Locate the cell with the specified text and output its (x, y) center coordinate. 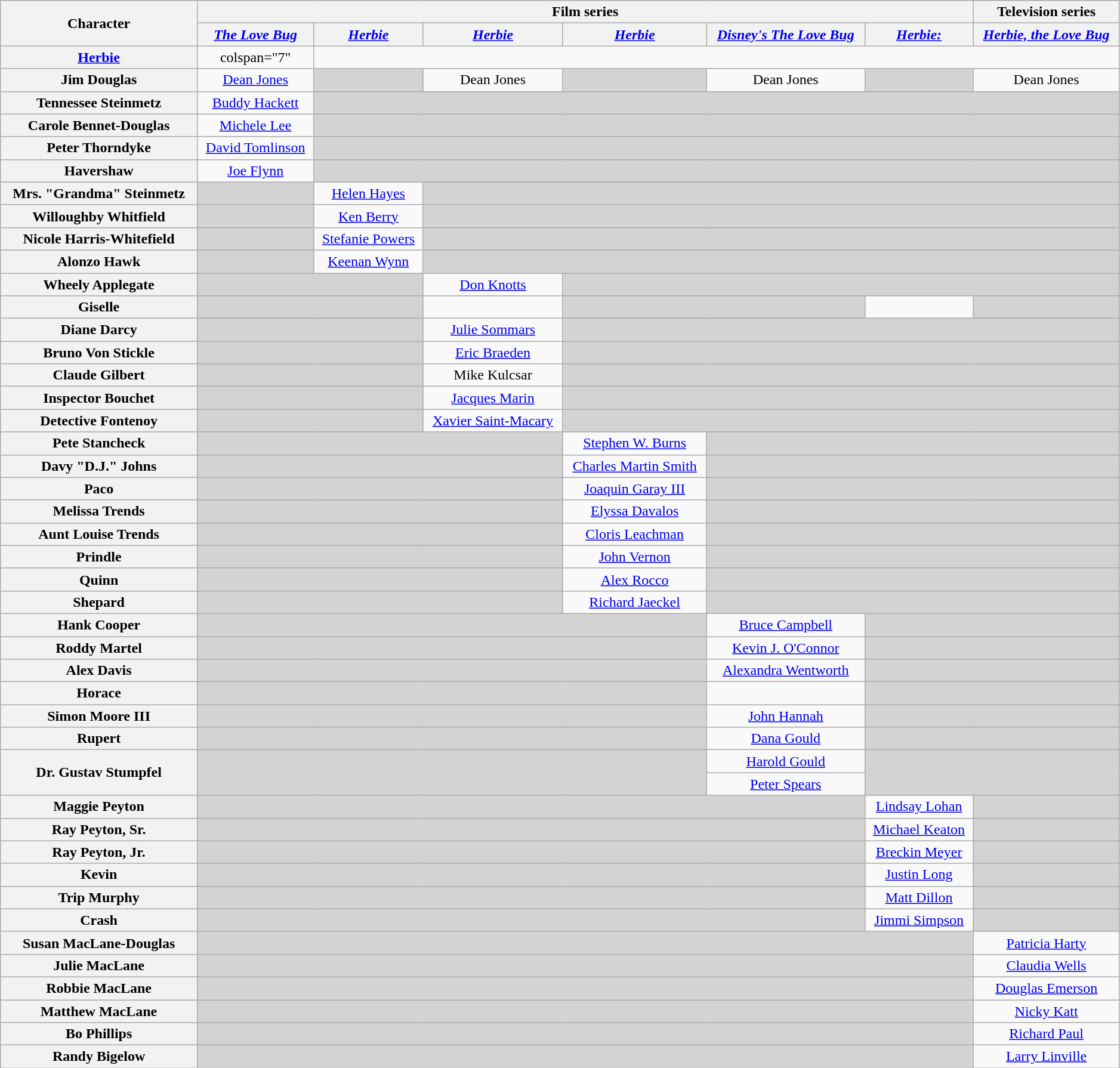
Peter Thorndyke (99, 148)
Alex Davis (99, 671)
Melissa Trends (99, 511)
Claude Gilbert (99, 375)
Julie MacLane (99, 965)
Peter Spears (785, 784)
Jim Douglas (99, 80)
Nicole Harris-Whitefield (99, 239)
Patricia Harty (1047, 943)
Stephen W. Burns (635, 443)
Claudia Wells (1047, 965)
Richard Jaeckel (635, 602)
Michele Lee (255, 125)
Willoughby Whitfield (99, 216)
Ray Peyton, Sr. (99, 829)
Carole Bennet-Douglas (99, 125)
Kevin J. O'Connor (785, 647)
Detective Fontenoy (99, 421)
Disney's The Love Bug (785, 35)
Douglas Emerson (1047, 988)
Joe Flynn (255, 171)
Hank Cooper (99, 625)
Randy Bigelow (99, 1057)
Television series (1047, 12)
Larry Linville (1047, 1057)
Diane Darcy (99, 330)
Mike Kulcsar (493, 375)
Richard Paul (1047, 1034)
Don Knotts (493, 285)
Roddy Martel (99, 647)
Giselle (99, 307)
Harold Gould (785, 761)
Herbie, the Love Bug (1047, 35)
Joaquin Garay III (635, 489)
Susan MacLane-Douglas (99, 943)
Julie Sommars (493, 330)
David Tomlinson (255, 148)
Maggie Peyton (99, 807)
Helen Hayes (369, 193)
Simon Moore III (99, 716)
Stefanie Powers (369, 239)
Matt Dillon (919, 897)
Kevin (99, 875)
Michael Keaton (919, 829)
Jacques Marin (493, 398)
Paco (99, 489)
Alonzo Hawk (99, 261)
John Vernon (635, 557)
Davy "D.J." Johns (99, 466)
Bo Phillips (99, 1034)
Lindsay Lohan (919, 807)
The Love Bug (255, 35)
Matthew MacLane (99, 1011)
Jimmi Simpson (919, 920)
Horace (99, 693)
Character (99, 23)
Mrs. "Grandma" Steinmetz (99, 193)
Justin Long (919, 875)
Prindle (99, 557)
Havershaw (99, 171)
Nicky Katt (1047, 1011)
Herbie: (919, 35)
Xavier Saint-Macary (493, 421)
Alex Rocco (635, 579)
Quinn (99, 579)
Bruce Campbell (785, 625)
Bruno Von Stickle (99, 353)
Wheely Applegate (99, 285)
Crash (99, 920)
Pete Stancheck (99, 443)
Keenan Wynn (369, 261)
Cloris Leachman (635, 534)
John Hannah (785, 716)
Ray Peyton, Jr. (99, 852)
Buddy Hackett (255, 103)
Alexandra Wentworth (785, 671)
Dana Gould (785, 739)
Inspector Bouchet (99, 398)
Film series (585, 12)
Eric Braeden (493, 353)
Shepard (99, 602)
Tennessee Steinmetz (99, 103)
Aunt Louise Trends (99, 534)
Trip Murphy (99, 897)
Breckin Meyer (919, 852)
Elyssa Davalos (635, 511)
Ken Berry (369, 216)
Robbie MacLane (99, 988)
Rupert (99, 739)
Dr. Gustav Stumpfel (99, 773)
Charles Martin Smith (635, 466)
colspan="7" (255, 57)
